For the text-containing cell, return its midpoint in [X, Y] coordinate format. 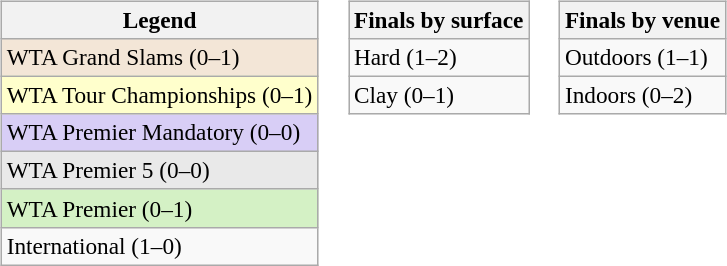
WTA Premier Mandatory (0–0) [160, 133]
International (1–0) [160, 246]
Clay (0–1) [439, 95]
Finals by venue [642, 20]
Legend [160, 20]
Outdoors (1–1) [642, 57]
WTA Grand Slams (0–1) [160, 57]
Finals by surface [439, 20]
WTA Tour Championships (0–1) [160, 95]
Hard (1–2) [439, 57]
Indoors (0–2) [642, 95]
WTA Premier (0–1) [160, 208]
WTA Premier 5 (0–0) [160, 171]
